From the cell containing the given text, extract its center point as (x, y) coordinate. 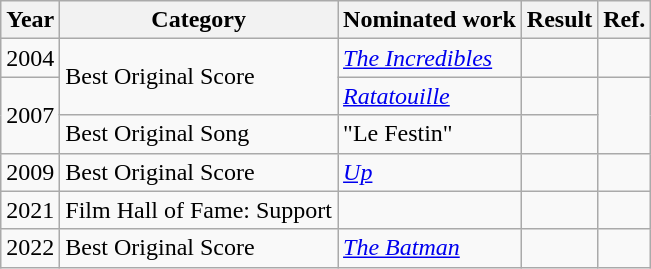
2004 (30, 58)
Category (199, 20)
"Le Festin" (430, 134)
2007 (30, 115)
The Incredibles (430, 58)
The Batman (430, 248)
Ratatouille (430, 96)
2009 (30, 172)
Ref. (624, 20)
Up (430, 172)
Film Hall of Fame: Support (199, 210)
Result (559, 20)
Year (30, 20)
Best Original Song (199, 134)
2022 (30, 248)
2021 (30, 210)
Nominated work (430, 20)
